Return the [x, y] coordinate for the center point of the cell that contains the specified text.  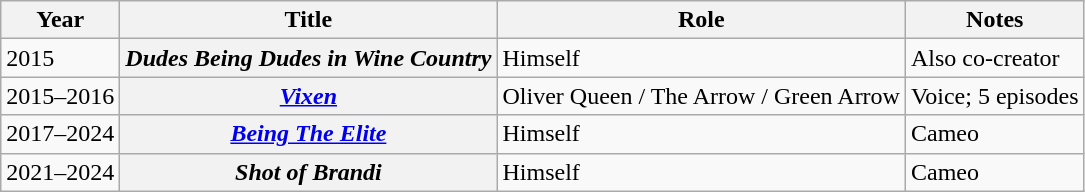
Notes [994, 20]
Shot of Brandi [308, 172]
2021–2024 [60, 172]
Being The Elite [308, 134]
Voice; 5 episodes [994, 96]
2015–2016 [60, 96]
Vixen [308, 96]
Role [702, 20]
Title [308, 20]
2017–2024 [60, 134]
Also co-creator [994, 58]
Year [60, 20]
Dudes Being Dudes in Wine Country [308, 58]
Oliver Queen / The Arrow / Green Arrow [702, 96]
2015 [60, 58]
